Return the (X, Y) coordinate for the center point of the cell that contains the specified text.  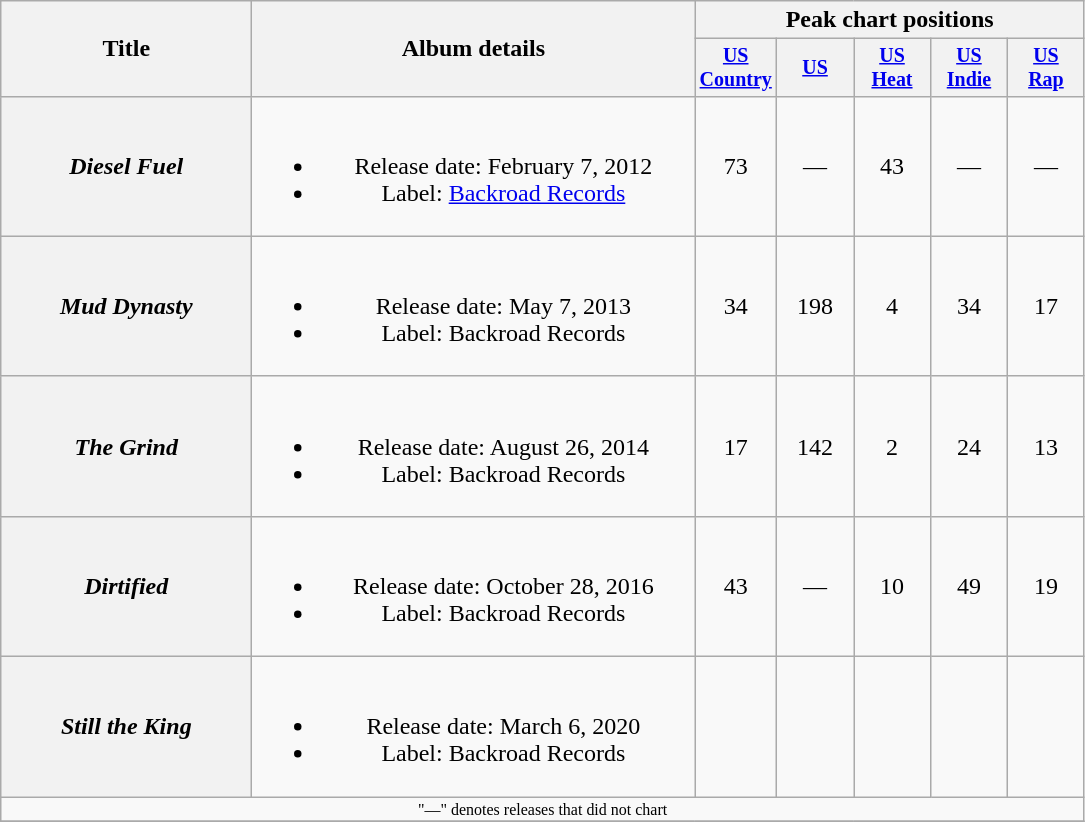
US Country (736, 68)
Mud Dynasty (126, 306)
Peak chart positions (890, 20)
142 (816, 446)
198 (816, 306)
US (816, 68)
Release date: August 26, 2014Label: Backroad Records (474, 446)
Still the King (126, 727)
24 (968, 446)
10 (892, 586)
Release date: May 7, 2013Label: Backroad Records (474, 306)
"—" denotes releases that did not chart (543, 809)
49 (968, 586)
2 (892, 446)
Release date: October 28, 2016Label: Backroad Records (474, 586)
Release date: February 7, 2012Label: Backroad Records (474, 166)
73 (736, 166)
Diesel Fuel (126, 166)
Release date: March 6, 2020Label: Backroad Records (474, 727)
4 (892, 306)
USIndie (968, 68)
Album details (474, 49)
USRap (1046, 68)
19 (1046, 586)
13 (1046, 446)
Dirtified (126, 586)
USHeat (892, 68)
The Grind (126, 446)
Title (126, 49)
